Locate the cell with the specified text and output its [x, y] center coordinate. 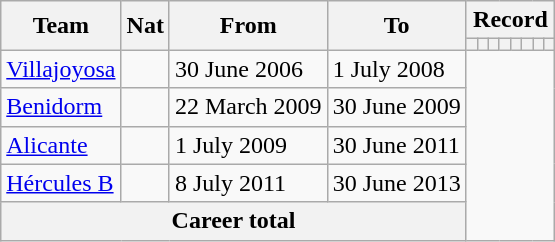
30 June 2006 [248, 69]
Career total [234, 221]
30 June 2011 [396, 145]
Alicante [61, 145]
Benidorm [61, 107]
Hércules B [61, 183]
8 July 2011 [248, 183]
From [248, 26]
Record [510, 20]
30 June 2009 [396, 107]
Team [61, 26]
Villajoyosa [61, 69]
Nat [145, 26]
To [396, 26]
1 July 2008 [396, 69]
1 July 2009 [248, 145]
30 June 2013 [396, 183]
22 March 2009 [248, 107]
